Extract the [x, y] coordinate from the center of the cell holding the provided text.  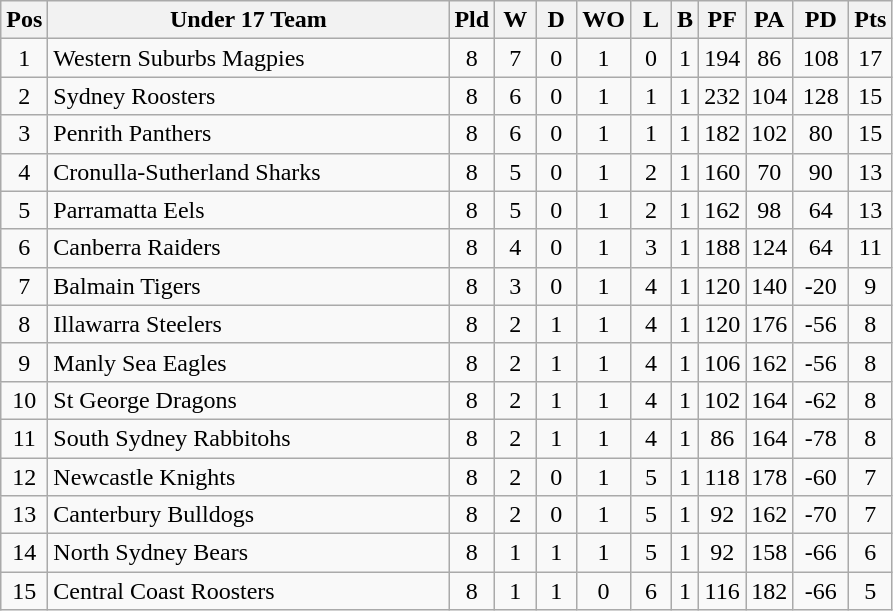
108 [821, 58]
116 [722, 591]
South Sydney Rabbitohs [248, 438]
North Sydney Bears [248, 553]
80 [821, 134]
L [650, 20]
Canterbury Bulldogs [248, 515]
14 [24, 553]
Cronulla-Sutherland Sharks [248, 172]
158 [770, 553]
Parramatta Eels [248, 210]
-60 [821, 477]
17 [870, 58]
106 [722, 362]
-20 [821, 286]
Manly Sea Eagles [248, 362]
232 [722, 96]
12 [24, 477]
PF [722, 20]
Canberra Raiders [248, 248]
176 [770, 324]
PD [821, 20]
Sydney Roosters [248, 96]
10 [24, 400]
Pld [472, 20]
-78 [821, 438]
Penrith Panthers [248, 134]
194 [722, 58]
Central Coast Roosters [248, 591]
124 [770, 248]
Balmain Tigers [248, 286]
-70 [821, 515]
W [516, 20]
Newcastle Knights [248, 477]
118 [722, 477]
-62 [821, 400]
98 [770, 210]
Pts [870, 20]
Western Suburbs Magpies [248, 58]
B [686, 20]
Pos [24, 20]
160 [722, 172]
70 [770, 172]
Illawarra Steelers [248, 324]
178 [770, 477]
128 [821, 96]
140 [770, 286]
WO [604, 20]
90 [821, 172]
Under 17 Team [248, 20]
188 [722, 248]
D [556, 20]
PA [770, 20]
St George Dragons [248, 400]
104 [770, 96]
